Detect which cell encompasses the target text, then output its (x, y) center coordinate. 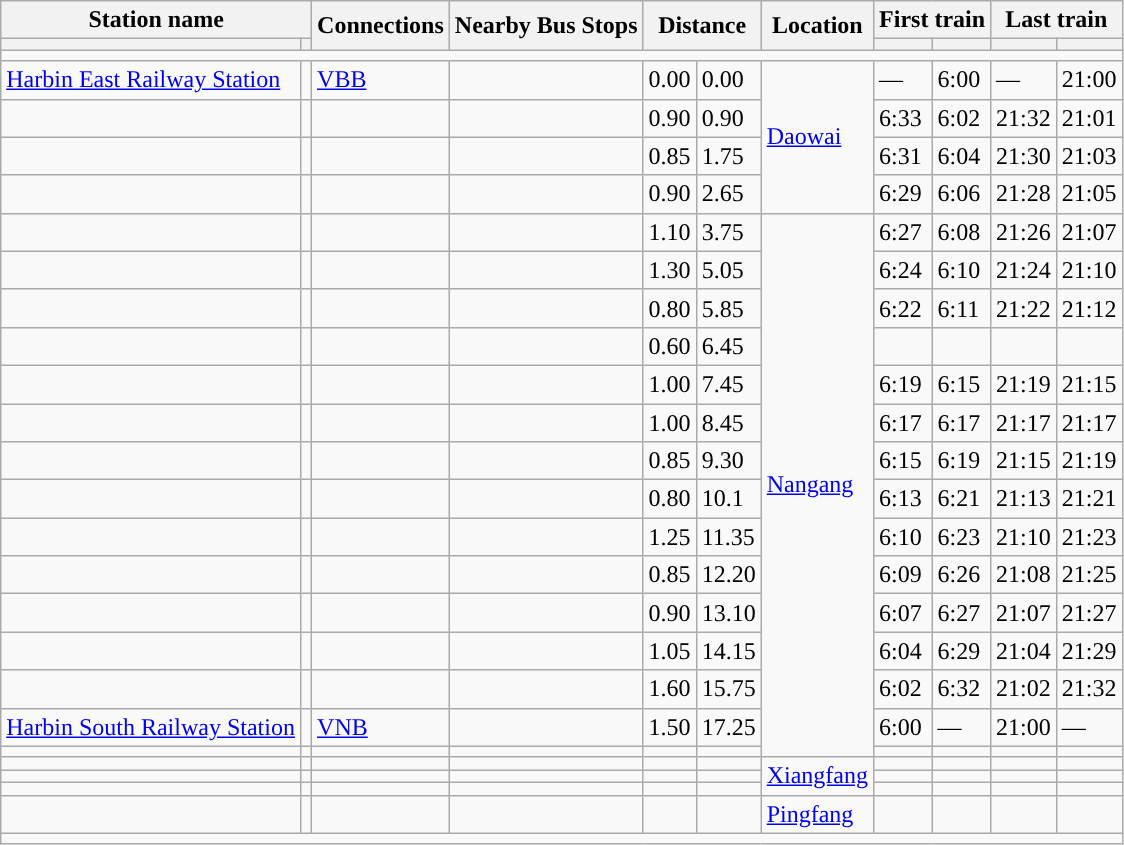
9.30 (728, 461)
6:33 (904, 118)
21:13 (1024, 499)
21:23 (1089, 537)
Connections (381, 26)
14.15 (728, 651)
Location (817, 26)
Harbin South Railway Station (151, 727)
6.45 (728, 346)
6:06 (962, 194)
First train (932, 20)
21:24 (1024, 270)
Last train (1056, 20)
6:08 (962, 232)
3.75 (728, 232)
17.25 (728, 727)
21:02 (1024, 689)
6:21 (962, 499)
1.25 (670, 537)
6:07 (904, 613)
21:05 (1089, 194)
21:03 (1089, 156)
5.05 (728, 270)
1.05 (670, 651)
11.35 (728, 537)
21:01 (1089, 118)
21:30 (1024, 156)
21:28 (1024, 194)
6:22 (904, 308)
5.85 (728, 308)
10.1 (728, 499)
1.30 (670, 270)
Nangang (817, 485)
6:11 (962, 308)
0.60 (670, 346)
13.10 (728, 613)
Station name (156, 20)
6:26 (962, 575)
6:09 (904, 575)
1.10 (670, 232)
2.65 (728, 194)
21:21 (1089, 499)
Pingfang (817, 814)
1.50 (670, 727)
6:32 (962, 689)
12.20 (728, 575)
8.45 (728, 423)
15.75 (728, 689)
21:08 (1024, 575)
6:23 (962, 537)
21:26 (1024, 232)
7.45 (728, 384)
Xiangfang (817, 776)
21:12 (1089, 308)
21:27 (1089, 613)
VNB (381, 727)
6:24 (904, 270)
21:22 (1024, 308)
Distance (702, 26)
21:25 (1089, 575)
VBB (381, 80)
21:29 (1089, 651)
Nearby Bus Stops (546, 26)
1.75 (728, 156)
Daowai (817, 137)
Harbin East Railway Station (151, 80)
6:13 (904, 499)
21:04 (1024, 651)
1.60 (670, 689)
6:31 (904, 156)
